Output the (X, Y) coordinate of the center of the cell containing the given text.  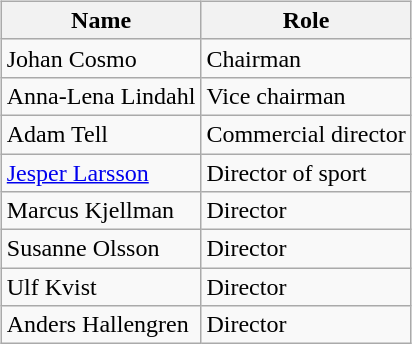
Vice chairman (306, 96)
Director of sport (306, 173)
Marcus Kjellman (101, 211)
Susanne Olsson (101, 249)
Adam Tell (101, 134)
Jesper Larsson (101, 173)
Chairman (306, 58)
Commercial director (306, 134)
Role (306, 20)
Ulf Kvist (101, 287)
Anders Hallengren (101, 325)
Johan Cosmo (101, 58)
Name (101, 20)
Anna-Lena Lindahl (101, 96)
